Pinpoint the cell where the given text exists, returning its (X, Y) midpoint coordinate. 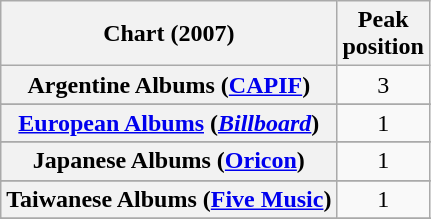
Taiwanese Albums (Five Music) (169, 199)
Japanese Albums (Oricon) (169, 161)
Chart (2007) (169, 34)
European Albums (Billboard) (169, 123)
Argentine Albums (CAPIF) (169, 85)
Peak position (383, 34)
3 (383, 85)
